Return the (X, Y) coordinate for the center point of the cell that contains the specified text.  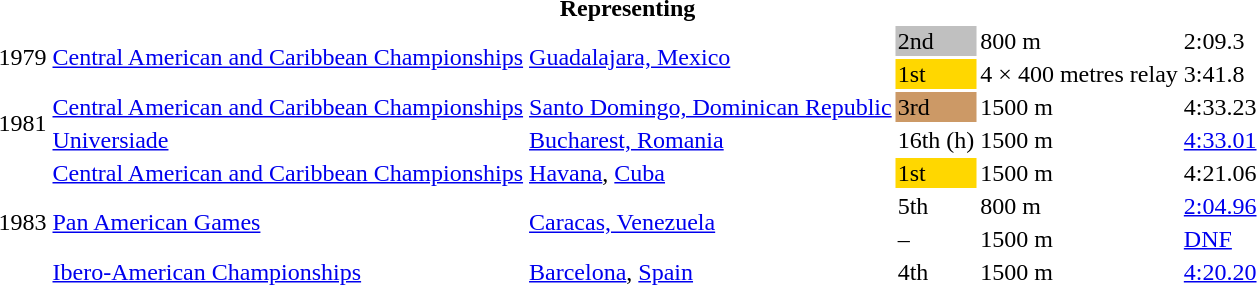
3rd (936, 107)
4 × 400 metres relay (1079, 74)
– (936, 239)
5th (936, 206)
Universiade (288, 140)
Pan American Games (288, 222)
Havana, Cuba (711, 173)
Caracas, Venezuela (711, 222)
16th (h) (936, 140)
2nd (936, 41)
Guadalajara, Mexico (711, 58)
Bucharest, Romania (711, 140)
Santo Domingo, Dominican Republic (711, 107)
